Extract the [x, y] coordinate from the center of the cell holding the provided text.  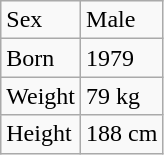
Weight [41, 96]
1979 [122, 58]
Born [41, 58]
Male [122, 20]
188 cm [122, 134]
Height [41, 134]
Sex [41, 20]
79 kg [122, 96]
